Extract the [x, y] coordinate from the center of the cell holding the provided text.  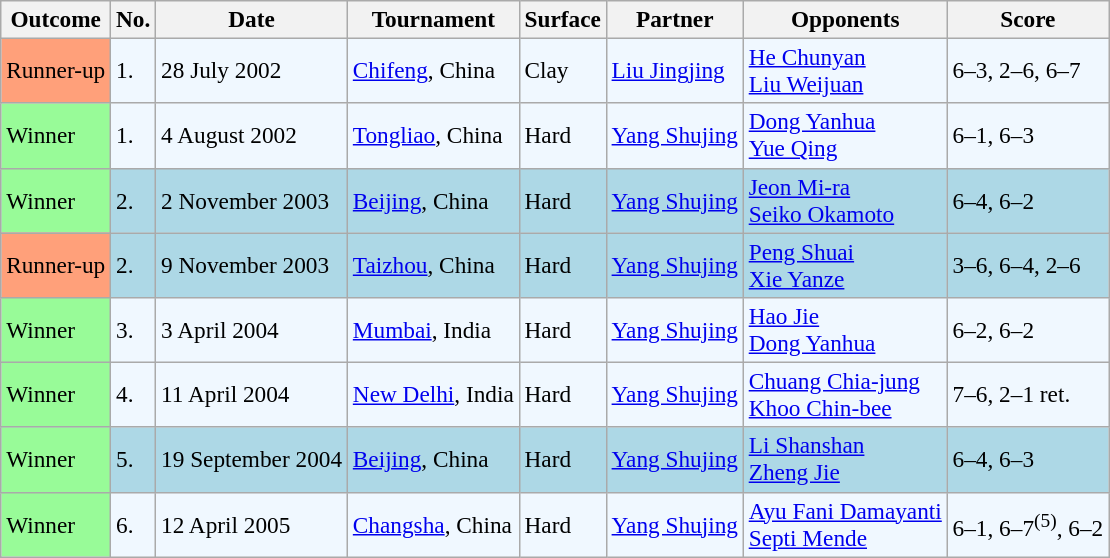
Hao Jie Dong Yanhua [845, 330]
28 July 2002 [252, 70]
6–4, 6–3 [1028, 460]
3–6, 6–4, 2–6 [1028, 264]
New Delhi, India [433, 394]
No. [134, 19]
6–2, 6–2 [1028, 330]
6–3, 2–6, 6–7 [1028, 70]
Clay [562, 70]
Chuang Chia-jung Khoo Chin-bee [845, 394]
19 September 2004 [252, 460]
2 November 2003 [252, 200]
Partner [674, 19]
Li Shanshan Zheng Jie [845, 460]
Jeon Mi-ra Seiko Okamoto [845, 200]
4 August 2002 [252, 136]
He Chunyan Liu Weijuan [845, 70]
Date [252, 19]
3 April 2004 [252, 330]
Outcome [56, 19]
Surface [562, 19]
Score [1028, 19]
3. [134, 330]
Taizhou, China [433, 264]
6–4, 6–2 [1028, 200]
Tongliao, China [433, 136]
Mumbai, India [433, 330]
6–1, 6–7(5), 6–2 [1028, 524]
9 November 2003 [252, 264]
6. [134, 524]
Chifeng, China [433, 70]
Liu Jingjing [674, 70]
6–1, 6–3 [1028, 136]
Dong Yanhua Yue Qing [845, 136]
Opponents [845, 19]
Peng Shuai Xie Yanze [845, 264]
7–6, 2–1 ret. [1028, 394]
11 April 2004 [252, 394]
Tournament [433, 19]
4. [134, 394]
12 April 2005 [252, 524]
5. [134, 460]
Ayu Fani Damayanti Septi Mende [845, 524]
Changsha, China [433, 524]
